Locate the cell with the specified text and output its (x, y) center coordinate. 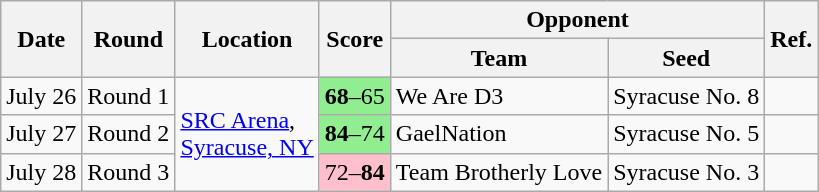
Round 2 (128, 134)
84–74 (354, 134)
Score (354, 39)
68–65 (354, 96)
Location (247, 39)
July 27 (42, 134)
Seed (686, 58)
Opponent (577, 20)
We Are D3 (498, 96)
Team (498, 58)
Round 3 (128, 172)
Syracuse No. 5 (686, 134)
72–84 (354, 172)
Syracuse No. 3 (686, 172)
July 28 (42, 172)
Round (128, 39)
Round 1 (128, 96)
July 26 (42, 96)
Ref. (792, 39)
GaelNation (498, 134)
SRC Arena,Syracuse, NY (247, 134)
Team Brotherly Love (498, 172)
Date (42, 39)
Syracuse No. 8 (686, 96)
